For the text-containing cell, return its midpoint in (x, y) coordinate format. 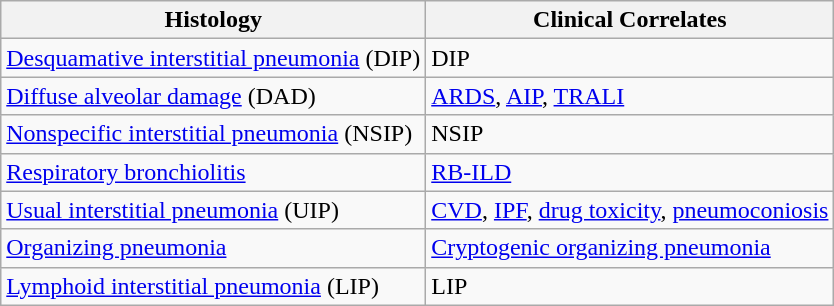
DIP (630, 58)
Cryptogenic organizing pneumonia (630, 248)
LIP (630, 286)
Desquamative interstitial pneumonia (DIP) (214, 58)
RB-ILD (630, 172)
Diffuse alveolar damage (DAD) (214, 96)
Usual interstitial pneumonia (UIP) (214, 210)
Histology (214, 20)
Clinical Correlates (630, 20)
NSIP (630, 134)
CVD, IPF, drug toxicity, pneumoconiosis (630, 210)
Nonspecific interstitial pneumonia (NSIP) (214, 134)
ARDS, AIP, TRALI (630, 96)
Lymphoid interstitial pneumonia (LIP) (214, 286)
Organizing pneumonia (214, 248)
Respiratory bronchiolitis (214, 172)
